Provide the [X, Y] coordinate of the cell's center where the given text is located.  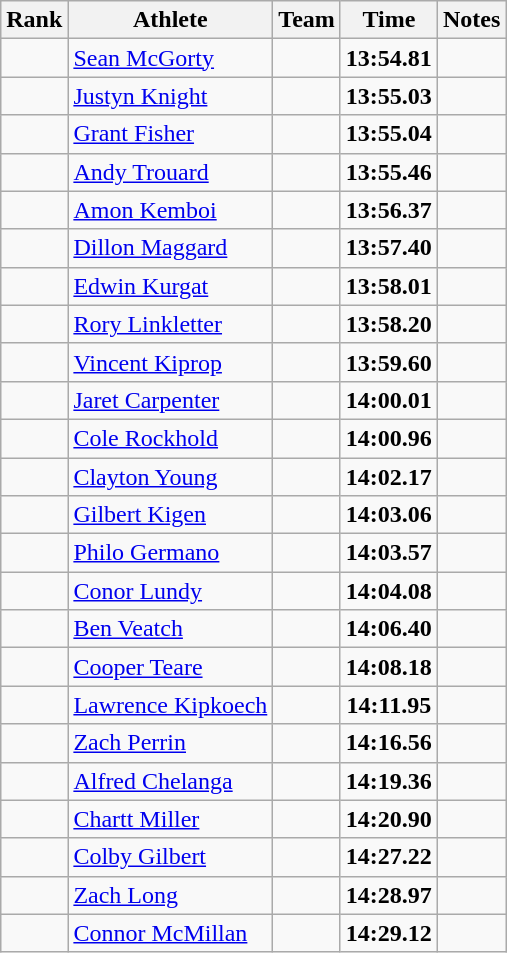
14:00.01 [388, 400]
13:57.40 [388, 248]
14:20.90 [388, 819]
Rory Linkletter [170, 324]
Zach Long [170, 895]
Justyn Knight [170, 96]
Grant Fisher [170, 134]
Team [307, 20]
Colby Gilbert [170, 857]
Gilbert Kigen [170, 515]
13:54.81 [388, 58]
13:58.20 [388, 324]
Conor Lundy [170, 591]
14:19.36 [388, 781]
14:27.22 [388, 857]
14:29.12 [388, 933]
14:04.08 [388, 591]
Jaret Carpenter [170, 400]
Time [388, 20]
Philo Germano [170, 553]
Sean McGorty [170, 58]
14:28.97 [388, 895]
Connor McMillan [170, 933]
Chartt Miller [170, 819]
13:56.37 [388, 210]
14:00.96 [388, 438]
14:08.18 [388, 667]
Alfred Chelanga [170, 781]
14:03.57 [388, 553]
Andy Trouard [170, 172]
Vincent Kiprop [170, 362]
13:55.04 [388, 134]
13:58.01 [388, 286]
Ben Veatch [170, 629]
Cooper Teare [170, 667]
Athlete [170, 20]
13:59.60 [388, 362]
Clayton Young [170, 477]
14:11.95 [388, 705]
Rank [34, 20]
Cole Rockhold [170, 438]
14:06.40 [388, 629]
Notes [471, 20]
Amon Kemboi [170, 210]
Lawrence Kipkoech [170, 705]
14:03.06 [388, 515]
Zach Perrin [170, 743]
Dillon Maggard [170, 248]
13:55.46 [388, 172]
14:02.17 [388, 477]
Edwin Kurgat [170, 286]
14:16.56 [388, 743]
13:55.03 [388, 96]
